Return the [X, Y] coordinate for the center point of the cell that contains the specified text.  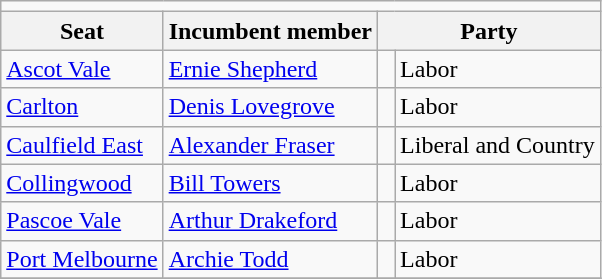
Denis Lovegrove [270, 107]
Liberal and Country [498, 145]
Incumbent member [270, 31]
Ascot Vale [82, 69]
Port Melbourne [82, 259]
Carlton [82, 107]
Bill Towers [270, 183]
Ernie Shepherd [270, 69]
Seat [82, 31]
Pascoe Vale [82, 221]
Party [490, 31]
Collingwood [82, 183]
Archie Todd [270, 259]
Caulfield East [82, 145]
Arthur Drakeford [270, 221]
Alexander Fraser [270, 145]
